For the text-containing cell, return its midpoint in (X, Y) coordinate format. 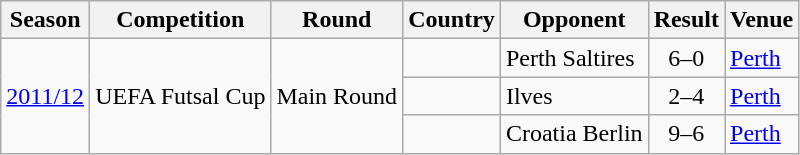
Season (46, 20)
6–0 (686, 58)
Main Round (337, 96)
9–6 (686, 134)
Round (337, 20)
2–4 (686, 96)
Croatia Berlin (574, 134)
Opponent (574, 20)
UEFA Futsal Cup (180, 96)
Result (686, 20)
Competition (180, 20)
Perth Saltires (574, 58)
Venue (761, 20)
Country (452, 20)
Ilves (574, 96)
2011/12 (46, 96)
